Find where the given text appears and provide that cell's center as (x, y) coordinate. 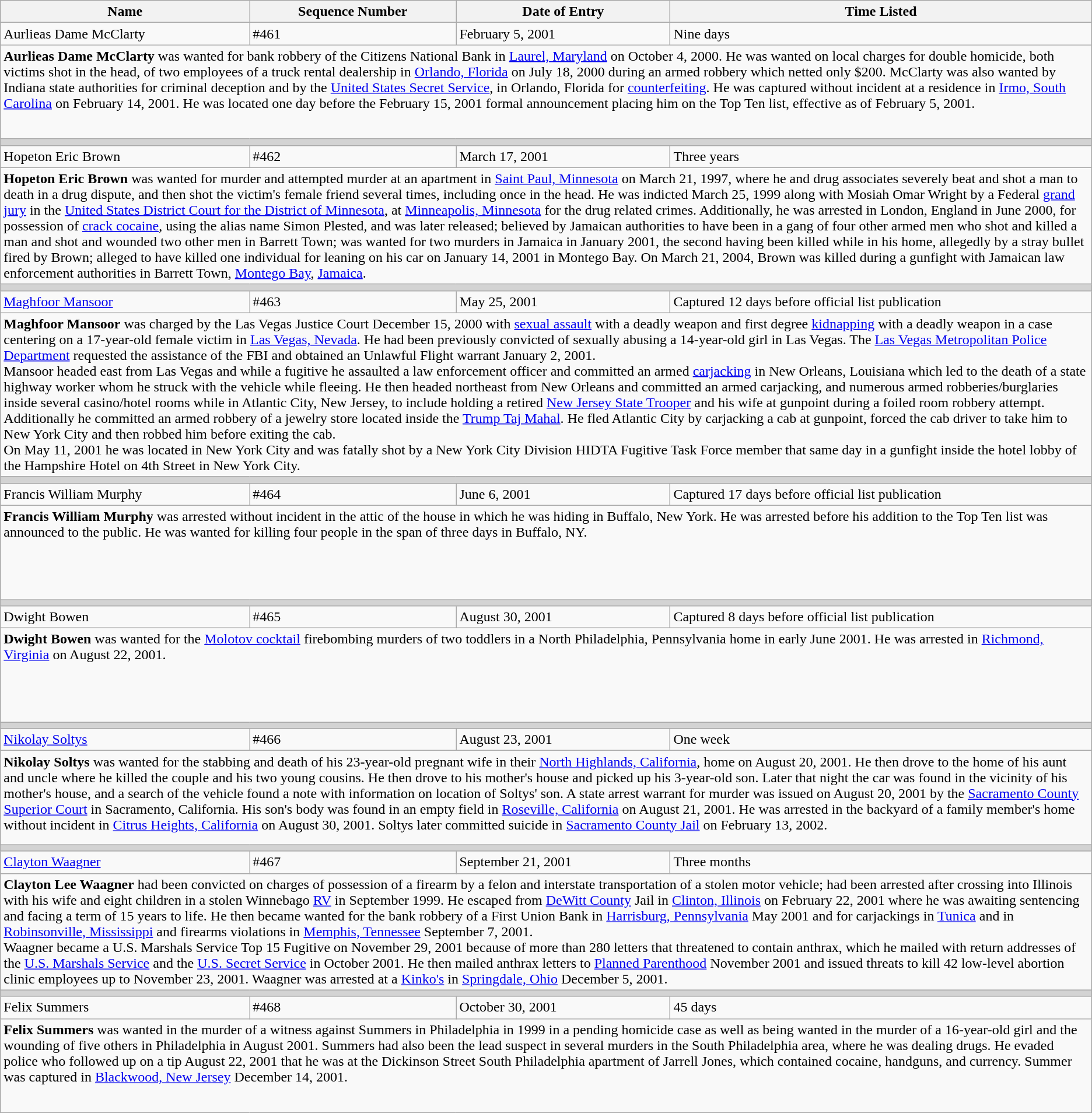
Nikolay Soltys (125, 740)
Name (125, 12)
March 17, 2001 (563, 156)
Nine days (881, 34)
September 21, 2001 (563, 862)
Captured 8 days before official list publication (881, 617)
Three months (881, 862)
August 30, 2001 (563, 617)
#468 (353, 1007)
May 25, 2001 (563, 302)
#467 (353, 862)
#463 (353, 302)
Clayton Waagner (125, 862)
Hopeton Eric Brown (125, 156)
Dwight Bowen (125, 617)
August 23, 2001 (563, 740)
Sequence Number (353, 12)
Maghfoor Mansoor (125, 302)
#461 (353, 34)
Captured 17 days before official list publication (881, 494)
45 days (881, 1007)
October 30, 2001 (563, 1007)
One week (881, 740)
#462 (353, 156)
June 6, 2001 (563, 494)
Felix Summers (125, 1007)
Time Listed (881, 12)
Date of Entry (563, 12)
#464 (353, 494)
#466 (353, 740)
Three years (881, 156)
February 5, 2001 (563, 34)
Francis William Murphy (125, 494)
Aurlieas Dame McClarty (125, 34)
Captured 12 days before official list publication (881, 302)
#465 (353, 617)
